Capture the cell that displays the provided text and extract its [X, Y] central coordinate. 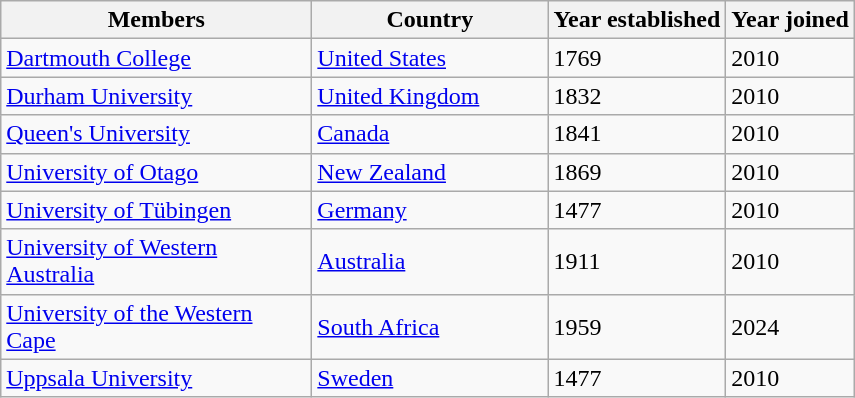
Members [156, 20]
2024 [790, 326]
University of Otago [156, 172]
Sweden [430, 378]
1869 [637, 172]
1911 [637, 262]
Germany [430, 210]
United Kingdom [430, 96]
University of Tübingen [156, 210]
Durham University [156, 96]
Canada [430, 134]
Country [430, 20]
New Zealand [430, 172]
1832 [637, 96]
Uppsala University [156, 378]
Australia [430, 262]
University of Western Australia [156, 262]
1841 [637, 134]
Queen's University [156, 134]
University of the Western Cape [156, 326]
Dartmouth College [156, 58]
Year established [637, 20]
South Africa [430, 326]
1959 [637, 326]
United States [430, 58]
Year joined [790, 20]
1769 [637, 58]
